Return (x, y) of the center of cell containing provided text 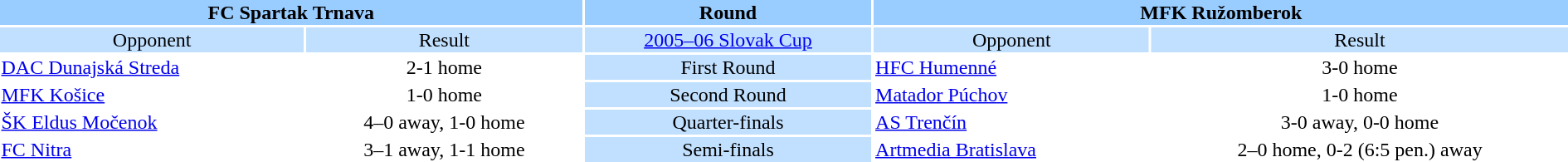
MFK Ružomberok (1221, 12)
First Round (728, 67)
ŠK Eldus Močenok (152, 122)
Semi-finals (728, 150)
Artmedia Bratislava (1012, 150)
3-0 away, 0-0 home (1360, 122)
HFC Humenné (1012, 67)
Second Round (728, 95)
FC Nitra (152, 150)
2-1 home (444, 67)
Round (728, 12)
3–1 away, 1-1 home (444, 150)
MFK Košice (152, 95)
2–0 home, 0-2 (6:5 pen.) away (1360, 150)
FC Spartak Trnava (290, 12)
3-0 home (1360, 67)
2005–06 Slovak Cup (728, 40)
AS Trenčín (1012, 122)
Quarter-finals (728, 122)
DAC Dunajská Streda (152, 67)
Matador Púchov (1012, 95)
4–0 away, 1-0 home (444, 122)
